Capture the cell that displays the provided text and extract its (x, y) central coordinate. 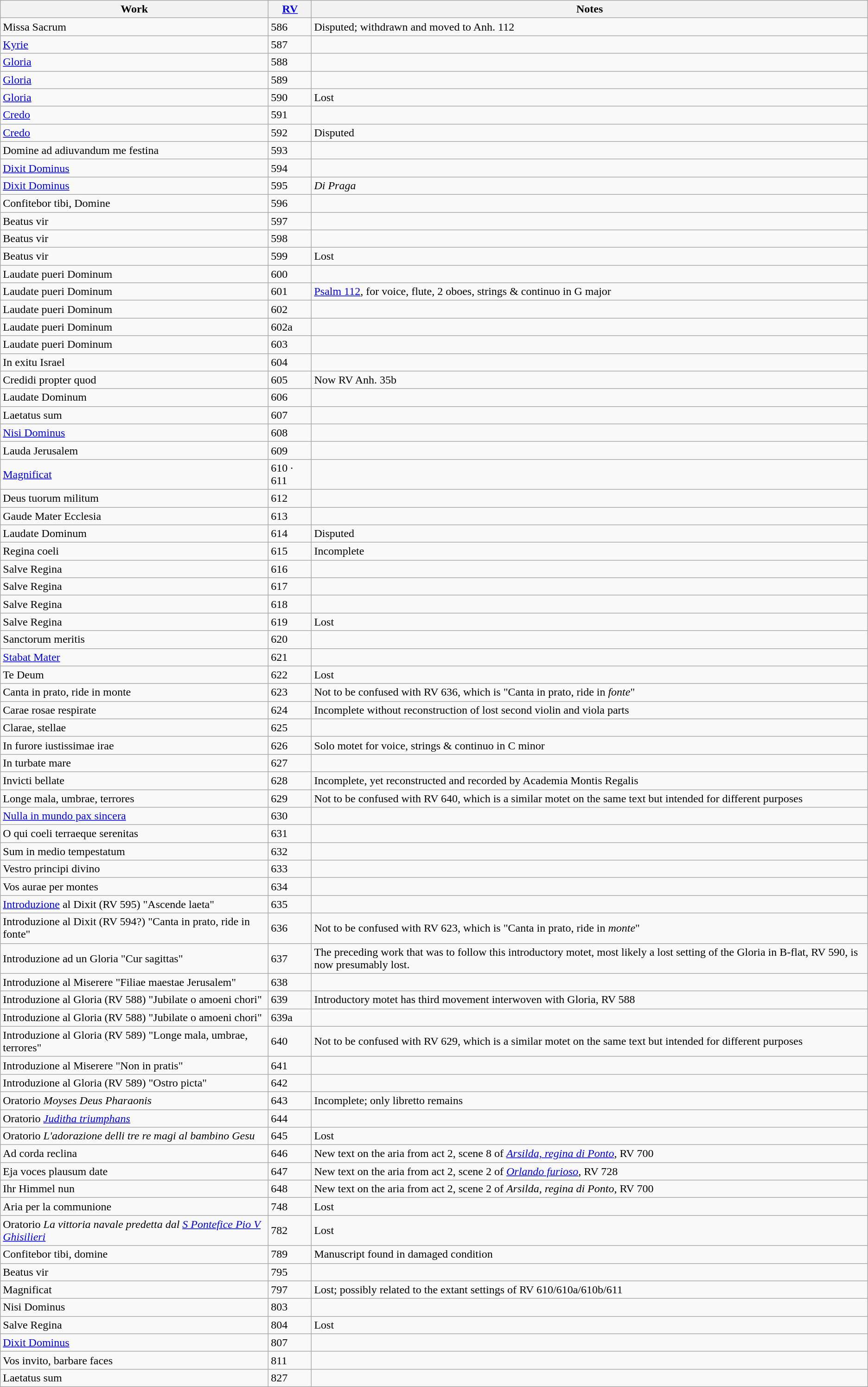
Invicti bellate (134, 780)
617 (290, 587)
592 (290, 133)
640 (290, 1042)
Not to be confused with RV 623, which is "Canta in prato, ride in monte" (590, 928)
642 (290, 1083)
Clarae, stellae (134, 728)
622 (290, 675)
Vos invito, barbare faces (134, 1360)
Incomplete without reconstruction of lost second violin and viola parts (590, 710)
Confitebor tibi, Domine (134, 203)
Di Praga (590, 185)
In exitu Israel (134, 362)
Credidi propter quod (134, 380)
Te Deum (134, 675)
619 (290, 622)
605 (290, 380)
803 (290, 1307)
Oratorio Moyses Deus Pharaonis (134, 1100)
Solo motet for voice, strings & continuo in C minor (590, 745)
588 (290, 62)
Oratorio L'adorazione delli tre re magi al bambino Gesu (134, 1136)
Not to be confused with RV 636, which is "Canta in prato, ride in fonte" (590, 692)
Confitebor tibi, domine (134, 1254)
Work (134, 9)
The preceding work that was to follow this introductory motet, most likely a lost setting of the Gloria in B-flat, RV 590, is now presumably lost. (590, 958)
600 (290, 274)
Longe mala, umbrae, terrores (134, 798)
616 (290, 569)
Introduzione al Miserere "Filiae maestae Jerusalem" (134, 982)
Introduzione al Gloria (RV 589) "Longe mala, umbrae, terrores" (134, 1042)
782 (290, 1231)
589 (290, 80)
620 (290, 639)
New text on the aria from act 2, scene 2 of Orlando furioso, RV 728 (590, 1171)
Oratorio La vittoria navale predetta dal S Pontefice Pio V Ghisilieri (134, 1231)
593 (290, 150)
Kyrie (134, 45)
590 (290, 97)
645 (290, 1136)
811 (290, 1360)
Stabat Mater (134, 657)
629 (290, 798)
Vestro principi divino (134, 869)
Oratorio Juditha triumphans (134, 1118)
610 · 611 (290, 474)
Lauda Jerusalem (134, 450)
Regina coeli (134, 551)
607 (290, 415)
630 (290, 816)
638 (290, 982)
602 (290, 309)
789 (290, 1254)
604 (290, 362)
612 (290, 498)
594 (290, 168)
804 (290, 1325)
RV (290, 9)
Ad corda reclina (134, 1154)
639 (290, 1000)
O qui coeli terraeque serenitas (134, 834)
603 (290, 345)
Introduzione ad un Gloria "Cur sagittas" (134, 958)
Now RV Anh. 35b (590, 380)
Not to be confused with RV 640, which is a similar motet on the same text but intended for different purposes (590, 798)
Aria per la communione (134, 1207)
748 (290, 1207)
Missa Sacrum (134, 27)
614 (290, 534)
807 (290, 1342)
591 (290, 115)
623 (290, 692)
Domine ad adiuvandum me festina (134, 150)
Psalm 112, for voice, flute, 2 oboes, strings & continuo in G major (590, 292)
597 (290, 221)
596 (290, 203)
Introduzione al Gloria (RV 589) "Ostro picta" (134, 1083)
Introduzione al Dixit (RV 594?) "Canta in prato, ride in fonte" (134, 928)
633 (290, 869)
Eja voces plausum date (134, 1171)
Incomplete, yet reconstructed and recorded by Academia Montis Regalis (590, 780)
Gaude Mater Ecclesia (134, 516)
648 (290, 1189)
New text on the aria from act 2, scene 2 of Arsilda, regina di Ponto, RV 700 (590, 1189)
635 (290, 904)
Sanctorum meritis (134, 639)
618 (290, 604)
Notes (590, 9)
Introductory motet has third movement interwoven with Gloria, RV 588 (590, 1000)
644 (290, 1118)
602a (290, 327)
628 (290, 780)
Disputed; withdrawn and moved to Anh. 112 (590, 27)
647 (290, 1171)
Nulla in mundo pax sincera (134, 816)
Incomplete (590, 551)
Lost; possibly related to the extant settings of RV 610/610a/610b/611 (590, 1290)
587 (290, 45)
Deus tuorum militum (134, 498)
Carae rosae respirate (134, 710)
New text on the aria from act 2, scene 8 of Arsilda, regina di Ponto, RV 700 (590, 1154)
641 (290, 1065)
632 (290, 851)
586 (290, 27)
601 (290, 292)
624 (290, 710)
627 (290, 763)
Incomplete; only libretto remains (590, 1100)
Sum in medio tempestatum (134, 851)
606 (290, 397)
In turbate mare (134, 763)
598 (290, 239)
599 (290, 256)
631 (290, 834)
Introduzione al Miserere "Non in pratis" (134, 1065)
646 (290, 1154)
621 (290, 657)
639a (290, 1017)
609 (290, 450)
608 (290, 433)
795 (290, 1272)
827 (290, 1378)
636 (290, 928)
Canta in prato, ride in monte (134, 692)
In furore iustissimae irae (134, 745)
Ihr Himmel nun (134, 1189)
643 (290, 1100)
595 (290, 185)
615 (290, 551)
634 (290, 887)
Introduzione al Dixit (RV 595) "Ascende laeta" (134, 904)
625 (290, 728)
Manuscript found in damaged condition (590, 1254)
797 (290, 1290)
Not to be confused with RV 629, which is a similar motet on the same text but intended for different purposes (590, 1042)
Vos aurae per montes (134, 887)
613 (290, 516)
626 (290, 745)
637 (290, 958)
